Extract the [X, Y] coordinate from the center of the cell holding the provided text.  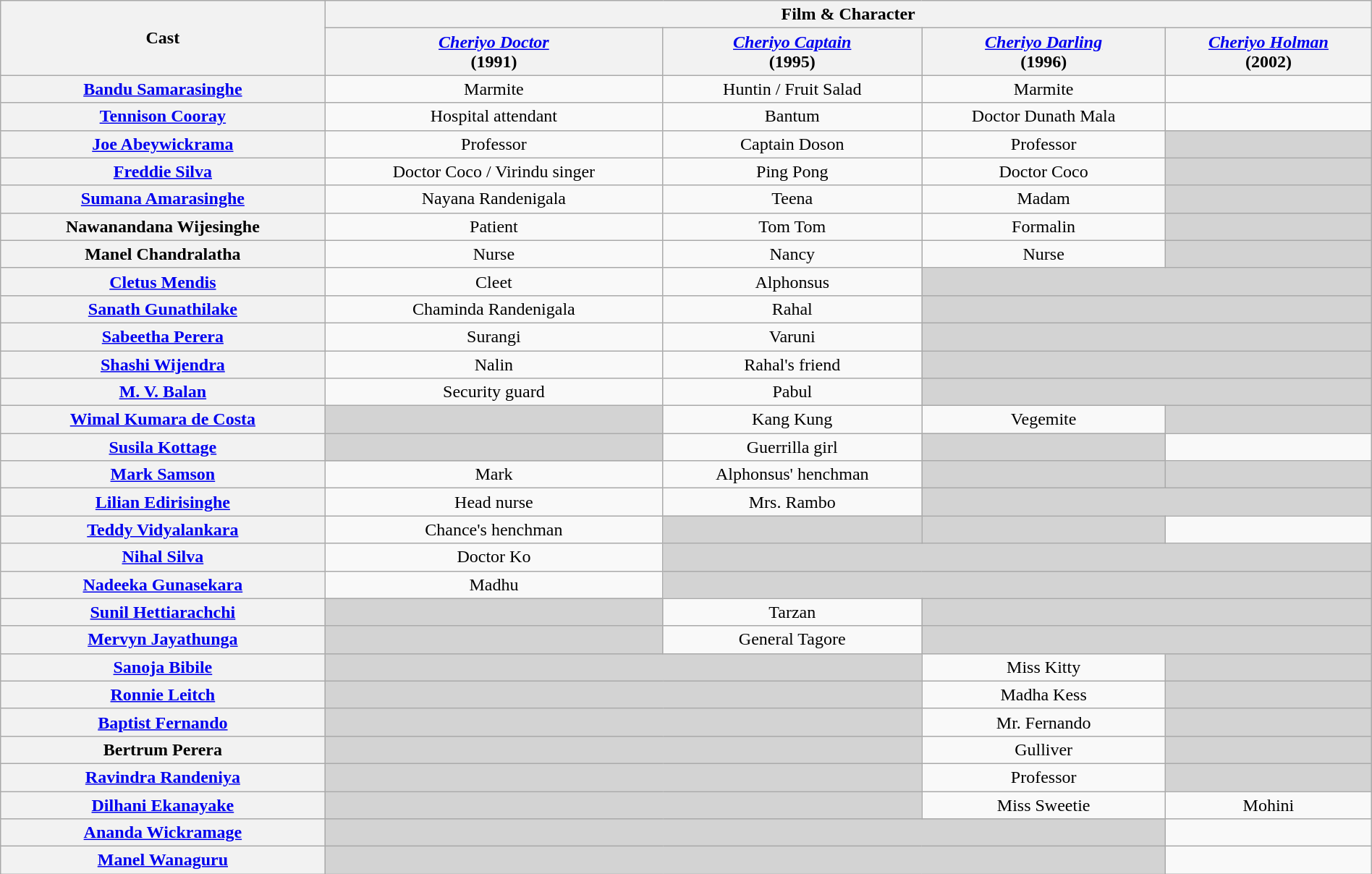
Miss Kitty [1043, 667]
Madhu [494, 585]
Security guard [494, 392]
Alphonsus [792, 281]
Joe Abeywickrama [163, 144]
Mervyn Jayathunga [163, 640]
Bertrum Perera [163, 750]
Ananda Wickramage [163, 833]
Gulliver [1043, 750]
Cletus Mendis [163, 281]
Baptist Fernando [163, 722]
Doctor Coco [1043, 171]
Cast [163, 38]
Chaminda Randenigala [494, 309]
Tarzan [792, 612]
Nadeeka Gunasekara [163, 585]
Sanoja Bibile [163, 667]
Nalin [494, 364]
Madam [1043, 199]
Nawanandana Wijesinghe [163, 226]
Nihal Silva [163, 557]
Tom Tom [792, 226]
Freddie Silva [163, 171]
Captain Doson [792, 144]
Dilhani Ekanayake [163, 805]
Pabul [792, 392]
Cheriyo Holman (2002) [1269, 52]
Rahal [792, 309]
Alphonsus' henchman [792, 475]
Doctor Ko [494, 557]
Mr. Fernando [1043, 722]
Guerrilla girl [792, 447]
Cleet [494, 281]
Kang Kung [792, 420]
Wimal Kumara de Costa [163, 420]
Bandu Samarasinghe [163, 89]
Head nurse [494, 502]
Film & Character [848, 14]
Cheriyo Darling (1996) [1043, 52]
Manel Chandralatha [163, 254]
Ravindra Randeniya [163, 777]
Mark [494, 475]
Shashi Wijendra [163, 364]
Mrs. Rambo [792, 502]
Chance's henchman [494, 530]
Nayana Randenigala [494, 199]
Sumana Amarasinghe [163, 199]
Sanath Gunathilake [163, 309]
Lilian Edirisinghe [163, 502]
Doctor Coco / Virindu singer [494, 171]
Sunil Hettiarachchi [163, 612]
Cheriyo Captain (1995) [792, 52]
Hospital attendant [494, 116]
Formalin [1043, 226]
Teena [792, 199]
Surangi [494, 336]
Sabeetha Perera [163, 336]
Cheriyo Doctor (1991) [494, 52]
Teddy Vidyalankara [163, 530]
Mark Samson [163, 475]
Manel Wanaguru [163, 860]
Vegemite [1043, 420]
Ronnie Leitch [163, 695]
M. V. Balan [163, 392]
Huntin / Fruit Salad [792, 89]
Ping Pong [792, 171]
General Tagore [792, 640]
Patient [494, 226]
Miss Sweetie [1043, 805]
Madha Kess [1043, 695]
Bantum [792, 116]
Mohini [1269, 805]
Doctor Dunath Mala [1043, 116]
Susila Kottage [163, 447]
Nancy [792, 254]
Rahal's friend [792, 364]
Varuni [792, 336]
Tennison Cooray [163, 116]
